Find where the given text appears and provide that cell's center as [x, y] coordinate. 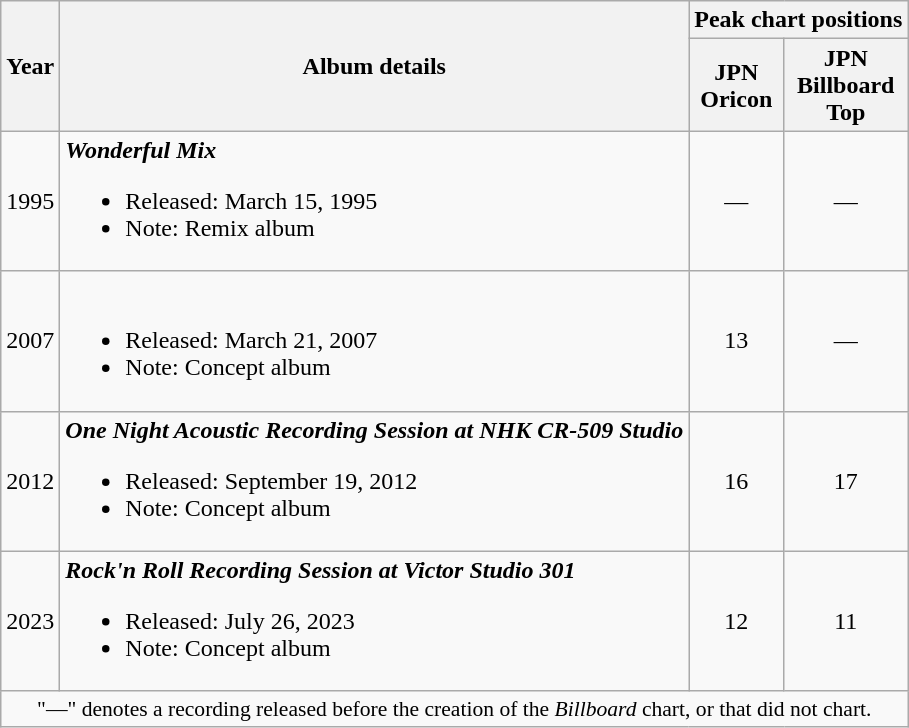
One Night Acoustic Recording Session at NHK CR-509 StudioReleased: September 19, 2012Note: Concept album [374, 481]
16 [736, 481]
Rock'n Roll Recording Session at Victor Studio 301Released: July 26, 2023Note: Concept album [374, 621]
11 [846, 621]
Album details [374, 66]
JPNOricon [736, 85]
"—" denotes a recording released before the creation of the Billboard chart, or that did not chart. [454, 709]
2007 [30, 341]
JPNBillboardTop [846, 85]
Released: March 21, 2007Note: Concept album [374, 341]
12 [736, 621]
2023 [30, 621]
Wonderful MixReleased: March 15, 1995Note: Remix album [374, 201]
Year [30, 66]
17 [846, 481]
Peak chart positions [798, 20]
13 [736, 341]
1995 [30, 201]
2012 [30, 481]
